From the cell containing the given text, extract its center point as (x, y) coordinate. 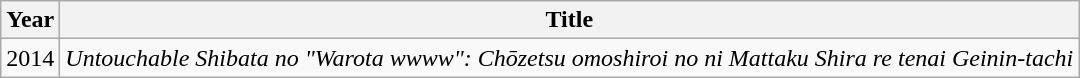
Untouchable Shibata no "Warota wwww": Chōzetsu omoshiroi no ni Mattaku Shira re tenai Geinin-tachi (570, 58)
2014 (30, 58)
Year (30, 20)
Title (570, 20)
